Provide the [x, y] coordinate of the cell's center where the given text is located.  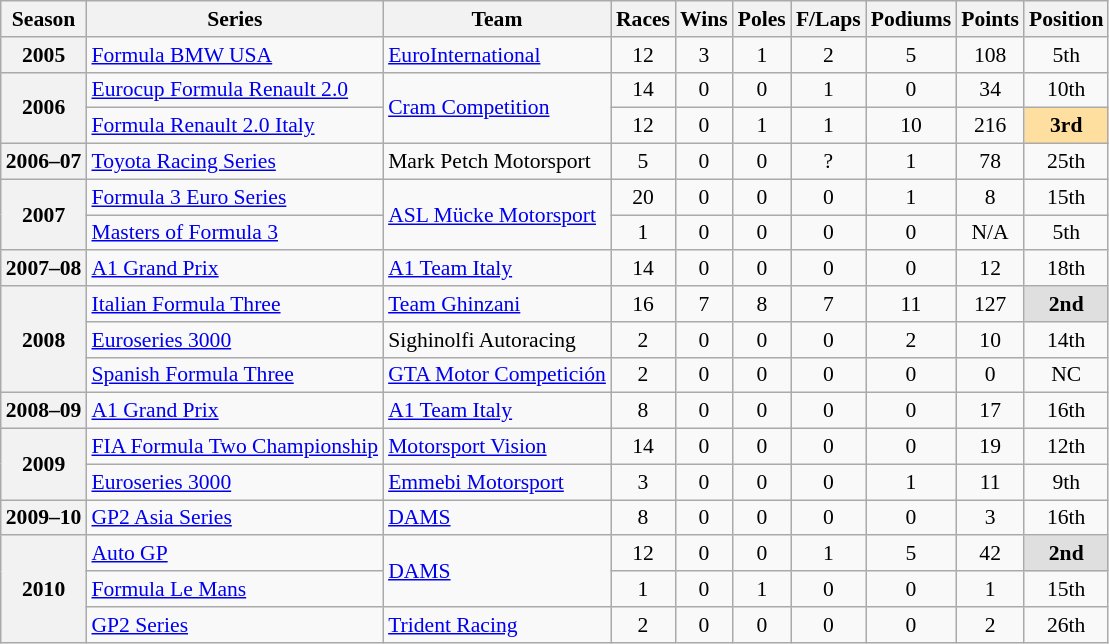
Formula Renault 2.0 Italy [234, 126]
Sighinolfi Autoracing [497, 340]
2008 [44, 340]
Season [44, 19]
Trident Racing [497, 625]
Motorsport Vision [497, 447]
Team [497, 19]
2009–10 [44, 518]
ASL Mücke Motorsport [497, 214]
2006 [44, 108]
18th [1066, 269]
N/A [990, 233]
16 [643, 304]
9th [1066, 482]
2007–08 [44, 269]
2009 [44, 464]
Races [643, 19]
2010 [44, 590]
NC [1066, 375]
Podiums [912, 19]
Spanish Formula Three [234, 375]
78 [990, 162]
216 [990, 126]
2007 [44, 214]
Formula 3 Euro Series [234, 197]
Eurocup Formula Renault 2.0 [234, 90]
127 [990, 304]
42 [990, 554]
Team Ghinzani [497, 304]
Emmebi Motorsport [497, 482]
Italian Formula Three [234, 304]
GTA Motor Competición [497, 375]
10th [1066, 90]
25th [1066, 162]
2008–09 [44, 411]
GP2 Asia Series [234, 518]
GP2 Series [234, 625]
Mark Petch Motorsport [497, 162]
Cram Competition [497, 108]
14th [1066, 340]
EuroInternational [497, 55]
Series [234, 19]
Wins [704, 19]
Position [1066, 19]
? [828, 162]
F/Laps [828, 19]
Auto GP [234, 554]
19 [990, 447]
34 [990, 90]
FIA Formula Two Championship [234, 447]
Formula BMW USA [234, 55]
17 [990, 411]
Toyota Racing Series [234, 162]
12th [1066, 447]
26th [1066, 625]
3rd [1066, 126]
Formula Le Mans [234, 589]
Poles [762, 19]
Points [990, 19]
108 [990, 55]
20 [643, 197]
2006–07 [44, 162]
2005 [44, 55]
Masters of Formula 3 [234, 233]
